Determine the (X, Y) coordinate at the center of the cell enclosing the given text.  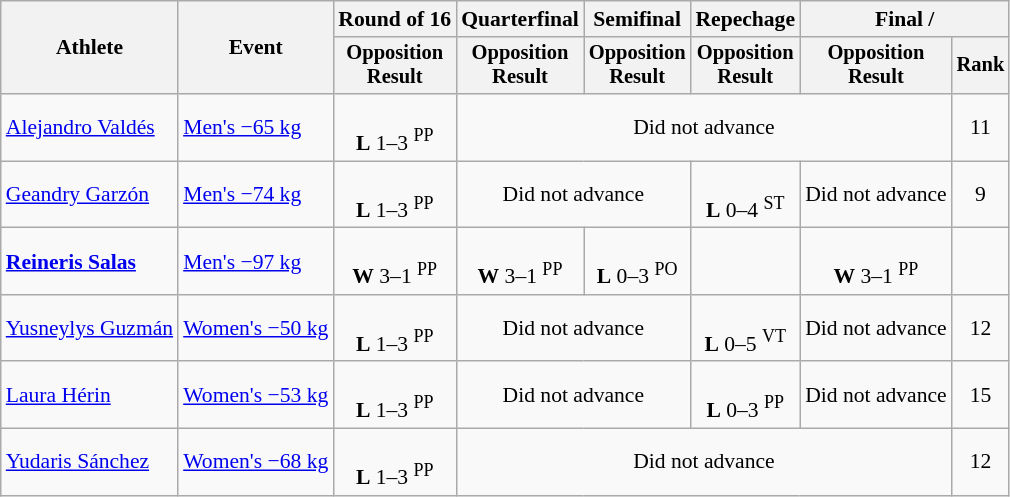
Yusneylys Guzmán (90, 328)
Men's −65 kg (256, 128)
Men's −97 kg (256, 262)
Women's −68 kg (256, 462)
Quarterfinal (520, 19)
Yudaris Sánchez (90, 462)
Event (256, 48)
Round of 16 (394, 19)
Geandry Garzón (90, 194)
Alejandro Valdés (90, 128)
Women's −50 kg (256, 328)
Women's −53 kg (256, 396)
9 (981, 194)
Athlete (90, 48)
15 (981, 396)
Repechage (745, 19)
Laura Hérin (90, 396)
11 (981, 128)
L 0–3 PP (745, 396)
L 0–4 ST (745, 194)
Rank (981, 66)
L 0–3 PO (638, 262)
Final / (904, 19)
Men's −74 kg (256, 194)
L 0–5 VT (745, 328)
Semifinal (638, 19)
Reineris Salas (90, 262)
